Scan for the cell matching the given text and deliver its [x, y] coordinate at center. 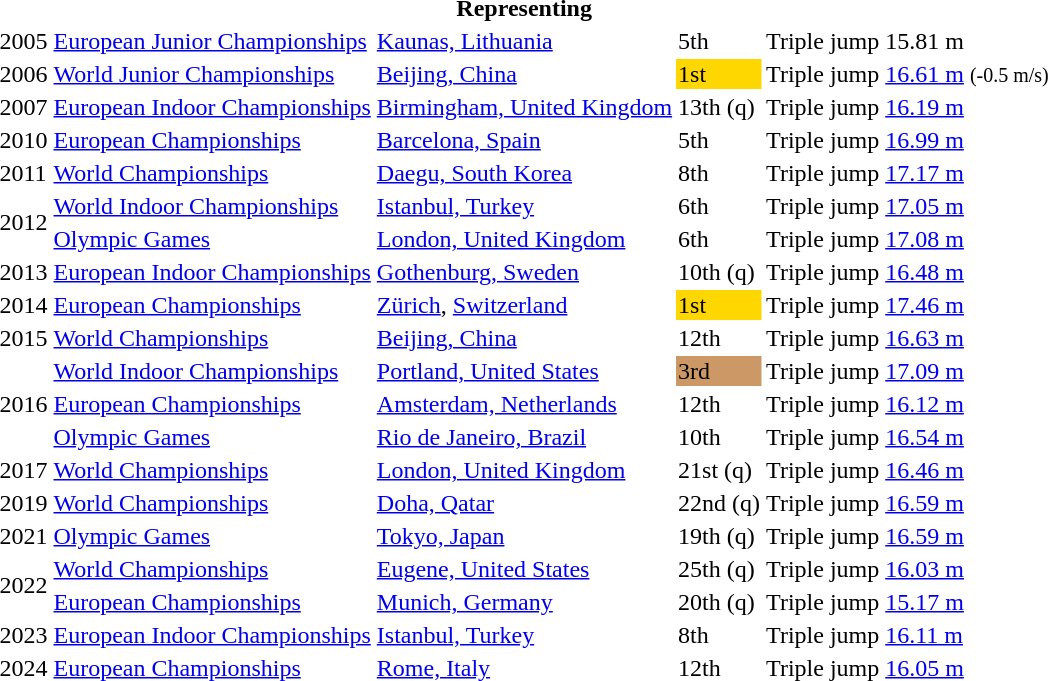
22nd (q) [720, 503]
Munich, Germany [524, 602]
Barcelona, Spain [524, 140]
20th (q) [720, 602]
Birmingham, United Kingdom [524, 107]
Daegu, South Korea [524, 173]
Eugene, United States [524, 569]
European Junior Championships [212, 41]
Zürich, Switzerland [524, 305]
19th (q) [720, 536]
Tokyo, Japan [524, 536]
3rd [720, 371]
Gothenburg, Sweden [524, 272]
Kaunas, Lithuania [524, 41]
Rio de Janeiro, Brazil [524, 437]
Amsterdam, Netherlands [524, 404]
21st (q) [720, 470]
25th (q) [720, 569]
10th (q) [720, 272]
Doha, Qatar [524, 503]
Portland, United States [524, 371]
World Junior Championships [212, 74]
13th (q) [720, 107]
10th [720, 437]
